For the text-containing cell, return its midpoint in [X, Y] coordinate format. 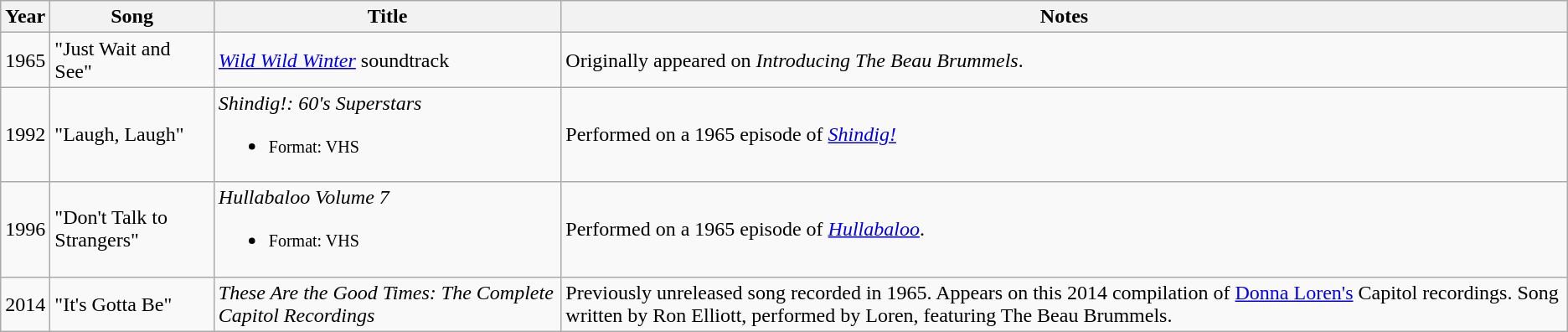
Originally appeared on Introducing The Beau Brummels. [1064, 60]
1996 [25, 230]
Hullabaloo Volume 7Format: VHS [387, 230]
2014 [25, 303]
Shindig!: 60's SuperstarsFormat: VHS [387, 134]
1965 [25, 60]
1992 [25, 134]
"Don't Talk to Strangers" [132, 230]
Performed on a 1965 episode of Hullabaloo. [1064, 230]
Notes [1064, 17]
"Just Wait and See" [132, 60]
"It's Gotta Be" [132, 303]
These Are the Good Times: The Complete Capitol Recordings [387, 303]
Song [132, 17]
Wild Wild Winter soundtrack [387, 60]
"Laugh, Laugh" [132, 134]
Title [387, 17]
Year [25, 17]
Performed on a 1965 episode of Shindig! [1064, 134]
